Detect which cell encompasses the target text, then output its (X, Y) center coordinate. 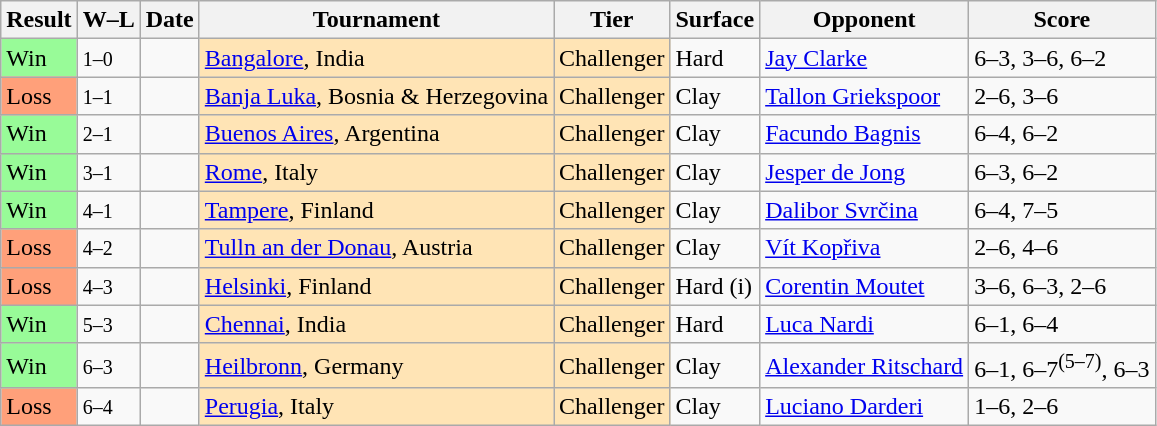
6–4 (108, 407)
4–1 (108, 210)
Tier (612, 20)
Corentin Moutet (864, 286)
4–2 (108, 248)
Tampere, Finland (376, 210)
6–3 (108, 366)
Luca Nardi (864, 324)
Tulln an der Donau, Austria (376, 248)
1–0 (108, 58)
3–1 (108, 172)
6–4, 7–5 (1062, 210)
Surface (715, 20)
Helsinki, Finland (376, 286)
Date (170, 20)
Vít Kopřiva (864, 248)
Banja Luka, Bosnia & Herzegovina (376, 96)
Luciano Darderi (864, 407)
Result (39, 20)
6–1, 6–4 (1062, 324)
Alexander Ritschard (864, 366)
Perugia, Italy (376, 407)
3–6, 6–3, 2–6 (1062, 286)
5–3 (108, 324)
Bangalore, India (376, 58)
Score (1062, 20)
2–6, 4–6 (1062, 248)
Hard (i) (715, 286)
Tallon Griekspoor (864, 96)
Tournament (376, 20)
2–6, 3–6 (1062, 96)
6–3, 3–6, 6–2 (1062, 58)
Jesper de Jong (864, 172)
1–1 (108, 96)
6–3, 6–2 (1062, 172)
W–L (108, 20)
6–1, 6–7(5–7), 6–3 (1062, 366)
Buenos Aires, Argentina (376, 134)
Jay Clarke (864, 58)
1–6, 2–6 (1062, 407)
4–3 (108, 286)
Rome, Italy (376, 172)
6–4, 6–2 (1062, 134)
Heilbronn, Germany (376, 366)
Opponent (864, 20)
2–1 (108, 134)
Facundo Bagnis (864, 134)
Chennai, India (376, 324)
Dalibor Svrčina (864, 210)
